Search for the cell housing the specified text and yield its [x, y] center coordinate. 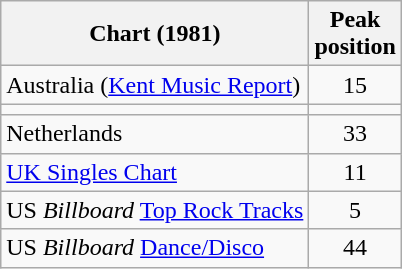
Netherlands [155, 134]
44 [355, 248]
5 [355, 210]
Australia (Kent Music Report) [155, 85]
33 [355, 134]
15 [355, 85]
Chart (1981) [155, 34]
Peak position [355, 34]
US Billboard Top Rock Tracks [155, 210]
UK Singles Chart [155, 172]
11 [355, 172]
US Billboard Dance/Disco [155, 248]
